Pinpoint the cell where the given text exists, returning its [x, y] midpoint coordinate. 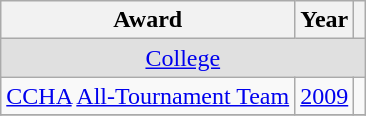
2009 [324, 96]
Award [148, 20]
CCHA All-Tournament Team [148, 96]
Year [324, 20]
College [183, 58]
